Locate the cell with the specified text and output its (X, Y) center coordinate. 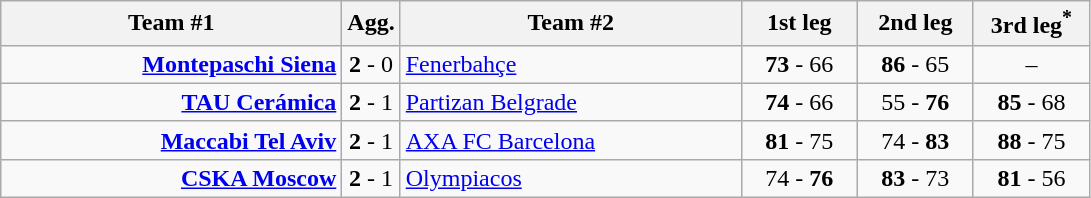
85 - 68 (1031, 102)
81 - 75 (799, 140)
Agg. (371, 24)
Maccabi Tel Aviv (172, 140)
3rd leg* (1031, 24)
– (1031, 64)
TAU Cerámica (172, 102)
1st leg (799, 24)
81 - 56 (1031, 178)
88 - 75 (1031, 140)
2 - 0 (371, 64)
2nd leg (915, 24)
86 - 65 (915, 64)
83 - 73 (915, 178)
Partizan Belgrade (570, 102)
74 - 66 (799, 102)
74 - 76 (799, 178)
74 - 83 (915, 140)
Team #2 (570, 24)
Fenerbahçe (570, 64)
73 - 66 (799, 64)
AXA FC Barcelona (570, 140)
55 - 76 (915, 102)
Team #1 (172, 24)
Olympiacos (570, 178)
Montepaschi Siena (172, 64)
CSKA Moscow (172, 178)
